Locate the cell with the specified text and output its (x, y) center coordinate. 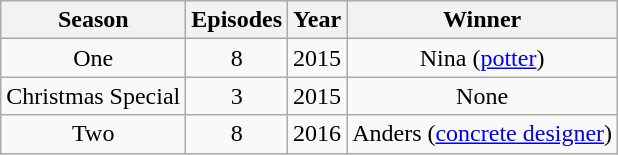
Two (94, 134)
Episodes (237, 20)
None (482, 96)
Nina (potter) (482, 58)
Year (318, 20)
Anders (concrete designer) (482, 134)
One (94, 58)
Christmas Special (94, 96)
Season (94, 20)
Winner (482, 20)
2016 (318, 134)
3 (237, 96)
